From the cell containing the given text, extract its center point as [x, y] coordinate. 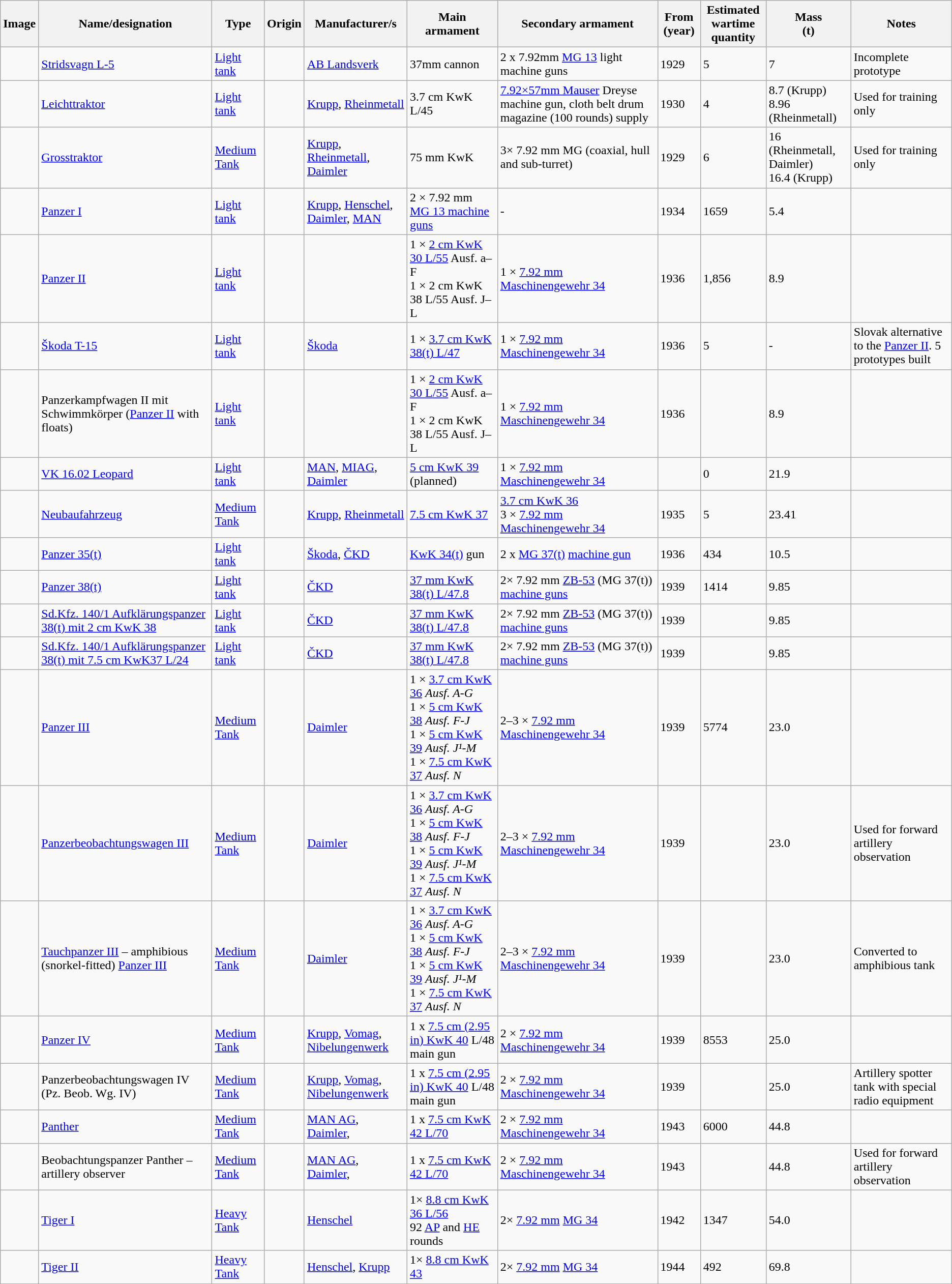
AB Landsverk [355, 64]
Sd.Kfz. 140/1 Aufklärungspanzer 38(t) mit 2 cm KwK 38 [125, 620]
Panzerkampfwagen II mit Schwimmkörper (Panzer II with floats) [125, 413]
1934 [679, 211]
Incomplete prototype [901, 64]
8553 [733, 1040]
1× 8.8 cm KwK 43 [452, 1267]
Name/designation [125, 24]
0 [733, 474]
2 x 7.92mm MG 13 light machine guns [578, 64]
Tauchpanzer III – amphibious (snorkel-fitted) Panzer III [125, 958]
Panzer II [125, 279]
1347 [733, 1220]
7.92×57mm Mauser Dreyse machine gun, cloth belt drum magazine (100 rounds) supply [578, 104]
Krupp, Rheinmetall, Daimler [355, 158]
1× 8.8 cm KwK 36 L/5692 AP and HE rounds [452, 1220]
Tiger II [125, 1267]
3× 7.92 mm MG (coaxial, hull and sub-turret) [578, 158]
Secondary armament [578, 24]
Panzer 35(t) [125, 553]
Škoda, ČKD [355, 553]
Panzer I [125, 211]
From (year) [679, 24]
69.8 [809, 1267]
Sd.Kfz. 140/1 Aufklärungspanzer 38(t) mit 7.5 cm KwK37 L/24 [125, 653]
7.5 cm KwK 37 [452, 514]
Škoda T-15 [125, 346]
3.7 cm KwK L/45 [452, 104]
1 × 3.7 cm KwK 38(t) L/47 [452, 346]
KwK 34(t) gun [452, 553]
7 [809, 64]
Slovak alternative to the Panzer II. 5 prototypes built [901, 346]
5 cm KwK 39 (planned) [452, 474]
Stridsvagn L-5 [125, 64]
6 [733, 158]
1414 [733, 587]
4 [733, 104]
2 × 7.92 mm MG 13 machine guns [452, 211]
Artillery spotter tank with special radio equipment [901, 1087]
Panther [125, 1126]
1944 [679, 1267]
Main armament [452, 24]
10.5 [809, 553]
1942 [679, 1220]
492 [733, 1267]
1659 [733, 211]
Converted to amphibious tank [901, 958]
Manufacturer/s [355, 24]
1930 [679, 104]
Origin [284, 24]
Leichttraktor [125, 104]
37mm cannon [452, 64]
MAN, MIAG, Daimler [355, 474]
Henschel [355, 1220]
Tiger I [125, 1220]
Henschel, Krupp [355, 1267]
54.0 [809, 1220]
Panzer 38(t) [125, 587]
Panzerbeobachtungswagen III [125, 843]
21.9 [809, 474]
Grosstraktor [125, 158]
VK 16.02 Leopard [125, 474]
6000 [733, 1126]
434 [733, 553]
5774 [733, 727]
1935 [679, 514]
Type [238, 24]
2 x MG 37(t) machine gun [578, 553]
3.7 cm KwK 36 3 × 7.92 mm Maschinengewehr 34 [578, 514]
Image [19, 24]
Panzer IV [125, 1040]
8.7 (Krupp) 8.96 (Rheinmetall) [809, 104]
Neubaufahrzeug [125, 514]
Beobachtungspanzer Panther – artillery observer [125, 1166]
Estimated wartime quantity [733, 24]
Škoda [355, 346]
23.41 [809, 514]
5.4 [809, 211]
75 mm KwK [452, 158]
Mass (t) [809, 24]
Notes [901, 24]
Krupp, Henschel, Daimler, MAN [355, 211]
Panzer III [125, 727]
1,856 [733, 279]
Panzerbeobachtungswagen IV (Pz. Beob. Wg. IV) [125, 1087]
16 (Rheinmetall, Daimler) 16.4 (Krupp) [809, 158]
